Locate the cell with the specified text and output its (x, y) center coordinate. 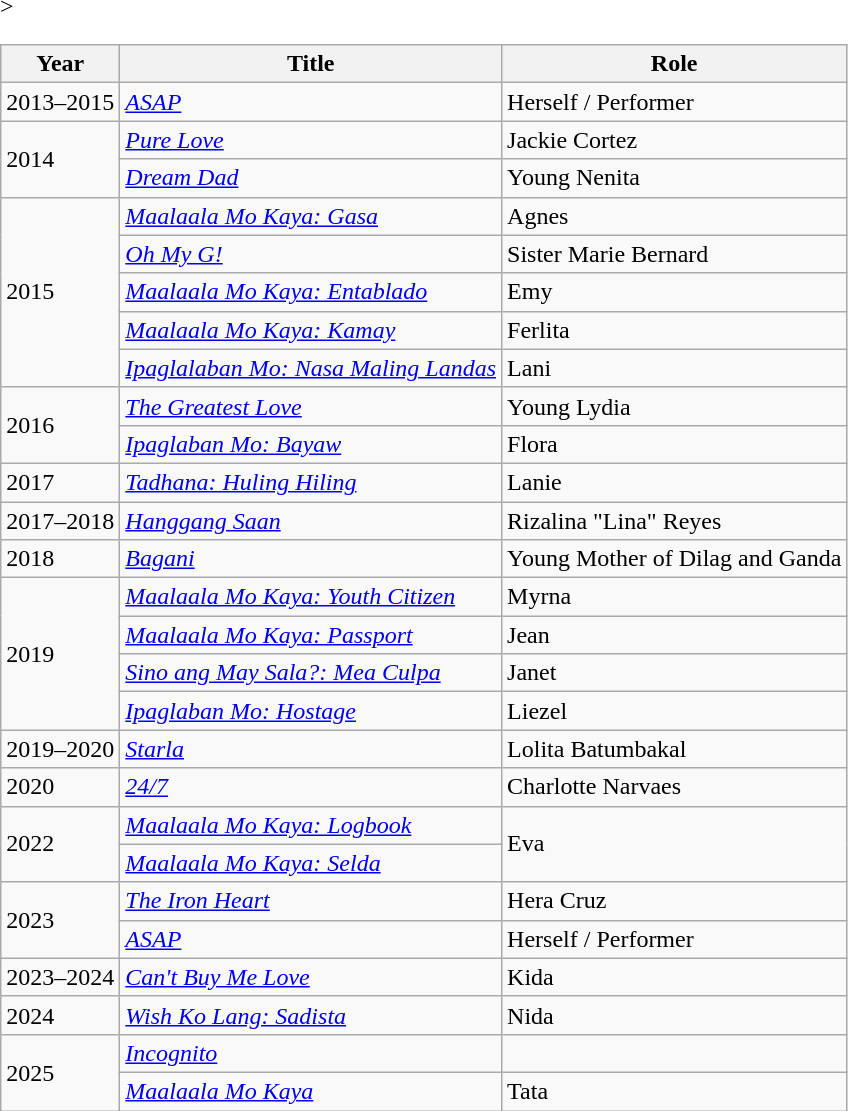
Ipaglaban Mo: Hostage (311, 711)
Nida (674, 1015)
2020 (60, 787)
Lolita Batumbakal (674, 749)
The Iron Heart (311, 901)
2023–2024 (60, 977)
2017 (60, 482)
Janet (674, 673)
2017–2018 (60, 521)
Sister Marie Bernard (674, 254)
2018 (60, 559)
2025 (60, 1072)
Agnes (674, 216)
Dream Dad (311, 178)
Oh My G! (311, 254)
Ipaglalaban Mo: Nasa Maling Landas (311, 368)
Young Mother of Dilag and Ganda (674, 559)
Maalaala Mo Kaya: Gasa (311, 216)
Maalaala Mo Kaya: Passport (311, 635)
Starla (311, 749)
Sino ang May Sala?: Mea Culpa (311, 673)
Incognito (311, 1053)
Pure Love (311, 140)
Can't Buy Me Love (311, 977)
Maalaala Mo Kaya: Youth Citizen (311, 597)
2019–2020 (60, 749)
Liezel (674, 711)
Maalaala Mo Kaya (311, 1091)
Myrna (674, 597)
Jean (674, 635)
Flora (674, 444)
Maalaala Mo Kaya: Entablado (311, 292)
Maalaala Mo Kaya: Kamay (311, 330)
Year (60, 64)
Tata (674, 1091)
The Greatest Love (311, 406)
Bagani (311, 559)
Wish Ko Lang: Sadista (311, 1015)
Tadhana: Huling Hiling (311, 482)
2015 (60, 292)
Young Lydia (674, 406)
Eva (674, 844)
2019 (60, 654)
24/7 (311, 787)
Young Nenita (674, 178)
Charlotte Narvaes (674, 787)
Role (674, 64)
2016 (60, 425)
Kida (674, 977)
Jackie Cortez (674, 140)
Lani (674, 368)
Ipaglaban Mo: Bayaw (311, 444)
Rizalina "Lina" Reyes (674, 521)
2014 (60, 159)
2013–2015 (60, 102)
2023 (60, 920)
2024 (60, 1015)
Emy (674, 292)
Maalaala Mo Kaya: Logbook (311, 825)
Ferlita (674, 330)
Maalaala Mo Kaya: Selda (311, 863)
Title (311, 64)
Hera Cruz (674, 901)
Lanie (674, 482)
2022 (60, 844)
Hanggang Saan (311, 521)
